For the text-containing cell, return its midpoint in (X, Y) coordinate format. 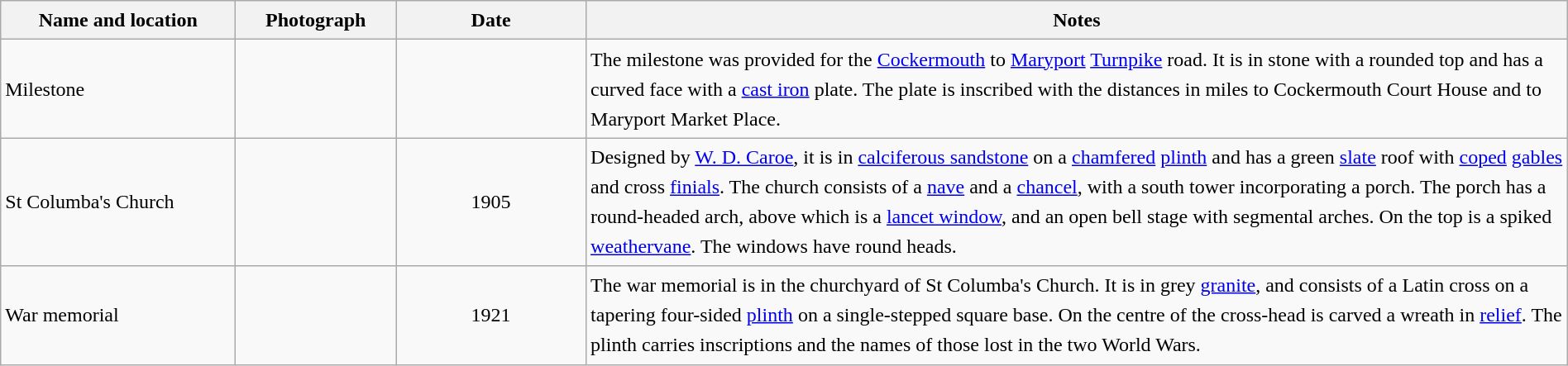
Photograph (316, 20)
Milestone (118, 89)
Name and location (118, 20)
1921 (491, 316)
1905 (491, 202)
St Columba's Church (118, 202)
War memorial (118, 316)
Date (491, 20)
Notes (1077, 20)
